Detect which cell encompasses the target text, then output its [X, Y] center coordinate. 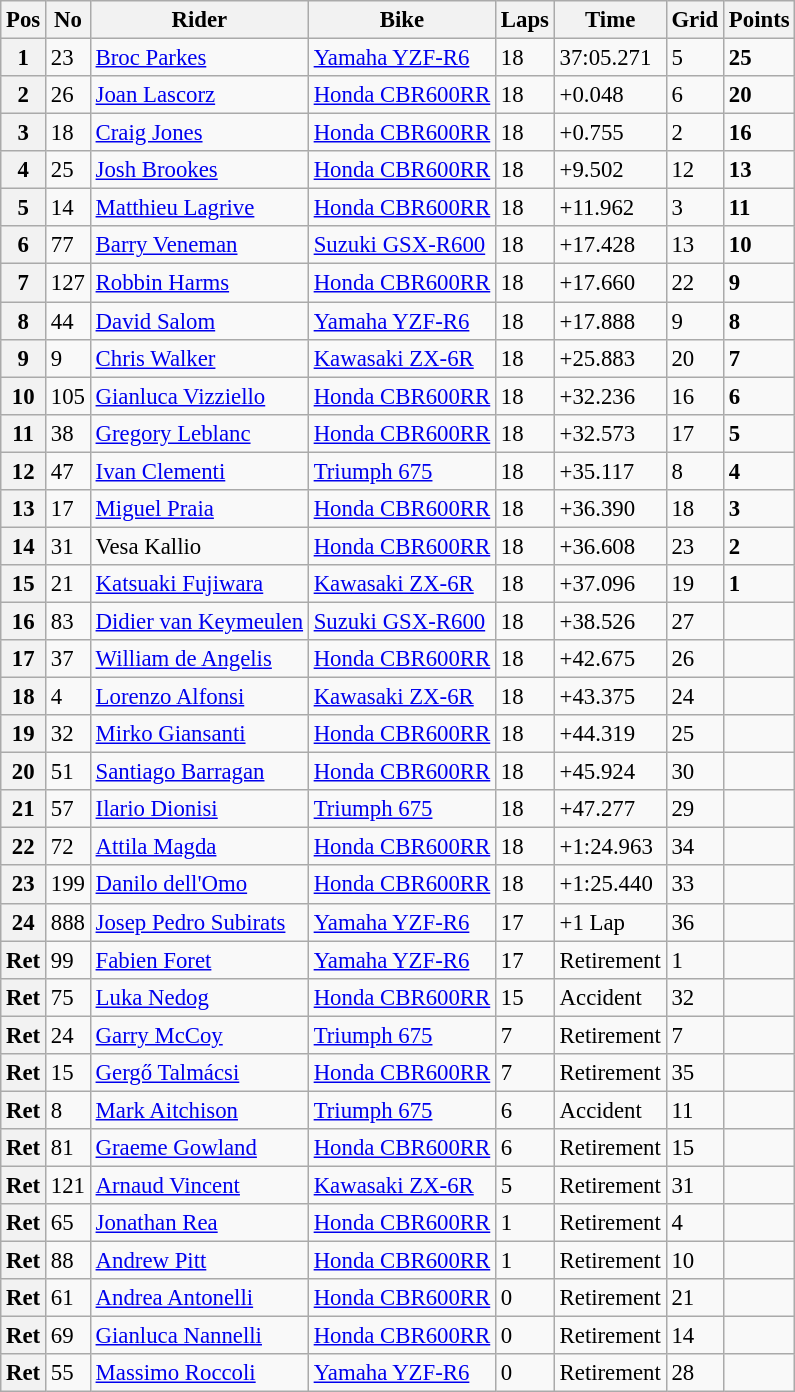
35 [694, 1073]
Craig Jones [199, 133]
+43.375 [610, 697]
+1:25.440 [610, 885]
Vesa Kallio [199, 546]
Pos [24, 20]
28 [694, 1373]
Ivan Clementi [199, 471]
+0.048 [610, 95]
Mirko Giansanti [199, 734]
Garry McCoy [199, 1035]
+45.924 [610, 772]
Miguel Praia [199, 509]
57 [68, 809]
34 [694, 847]
Broc Parkes [199, 58]
Barry Veneman [199, 245]
30 [694, 772]
Andrea Antonelli [199, 1298]
55 [68, 1373]
+0.755 [610, 133]
Jonathan Rea [199, 1223]
Arnaud Vincent [199, 1185]
+36.390 [610, 509]
37 [68, 659]
+37.096 [610, 584]
+1 Lap [610, 922]
83 [68, 621]
Gianluca Nannelli [199, 1336]
Andrew Pitt [199, 1261]
Bike [402, 20]
36 [694, 922]
Danilo dell'Omo [199, 885]
+32.236 [610, 396]
+25.883 [610, 358]
105 [68, 396]
75 [68, 997]
No [68, 20]
+17.888 [610, 321]
44 [68, 321]
Didier van Keymeulen [199, 621]
Graeme Gowland [199, 1148]
33 [694, 885]
Points [760, 20]
+17.428 [610, 245]
Josep Pedro Subirats [199, 922]
127 [68, 283]
61 [68, 1298]
Joan Lascorz [199, 95]
65 [68, 1223]
81 [68, 1148]
+35.117 [610, 471]
29 [694, 809]
Gregory Leblanc [199, 433]
David Salom [199, 321]
Fabien Foret [199, 960]
Mark Aitchison [199, 1110]
+32.573 [610, 433]
Gergő Talmácsi [199, 1073]
47 [68, 471]
Luka Nedog [199, 997]
99 [68, 960]
+36.608 [610, 546]
72 [68, 847]
Gianluca Vizziello [199, 396]
Massimo Roccoli [199, 1373]
+42.675 [610, 659]
Laps [526, 20]
69 [68, 1336]
+1:24.963 [610, 847]
William de Angelis [199, 659]
Robbin Harms [199, 283]
+47.277 [610, 809]
121 [68, 1185]
Lorenzo Alfonsi [199, 697]
88 [68, 1261]
38 [68, 433]
Chris Walker [199, 358]
199 [68, 885]
Katsuaki Fujiwara [199, 584]
Ilario Dionisi [199, 809]
+38.526 [610, 621]
Josh Brookes [199, 170]
Time [610, 20]
+11.962 [610, 208]
Rider [199, 20]
888 [68, 922]
Attila Magda [199, 847]
+44.319 [610, 734]
Matthieu Lagrive [199, 208]
+17.660 [610, 283]
+9.502 [610, 170]
Grid [694, 20]
51 [68, 772]
37:05.271 [610, 58]
Santiago Barragan [199, 772]
27 [694, 621]
77 [68, 245]
